Return (X, Y) of the center of cell containing provided text 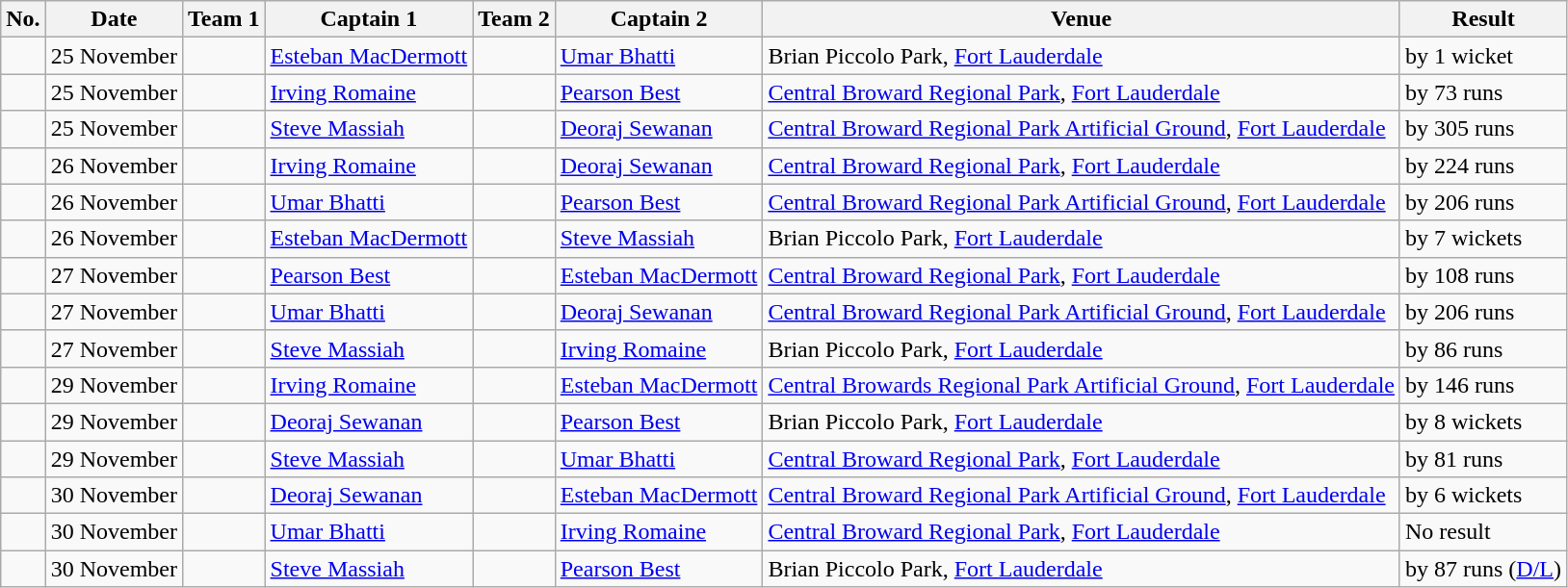
No. (23, 19)
Date (114, 19)
by 305 runs (1483, 129)
by 108 runs (1483, 275)
Venue (1082, 19)
by 224 runs (1483, 166)
No result (1483, 532)
Team 1 (224, 19)
by 8 wickets (1483, 422)
by 73 runs (1483, 92)
by 1 wicket (1483, 56)
Team 2 (514, 19)
by 87 runs (D/L) (1483, 569)
Captain 2 (659, 19)
by 146 runs (1483, 385)
Result (1483, 19)
by 86 runs (1483, 348)
Captain 1 (369, 19)
Central Browards Regional Park Artificial Ground, Fort Lauderdale (1082, 385)
by 6 wickets (1483, 496)
by 81 runs (1483, 459)
by 7 wickets (1483, 239)
